Capture the cell that displays the provided text and extract its (X, Y) central coordinate. 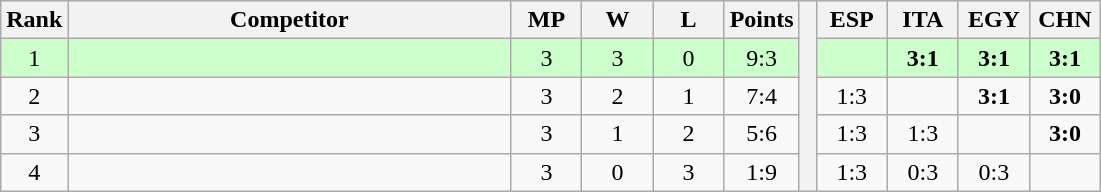
ESP (852, 20)
4 (34, 172)
Competitor (290, 20)
9:3 (762, 58)
W (618, 20)
7:4 (762, 96)
Rank (34, 20)
MP (546, 20)
5:6 (762, 134)
Points (762, 20)
1:9 (762, 172)
L (688, 20)
CHN (1064, 20)
ITA (922, 20)
EGY (994, 20)
